Extract the (x, y) coordinate from the center of the cell holding the provided text.  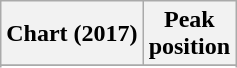
Chart (2017) (72, 34)
Peakposition (189, 34)
